Pinpoint the cell where the given text exists, returning its [X, Y] midpoint coordinate. 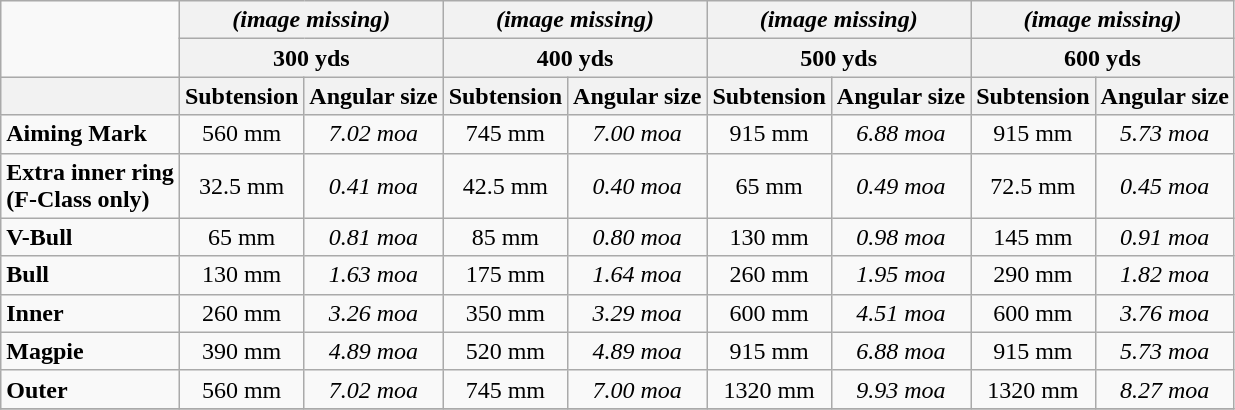
85 mm [505, 237]
3.26 moa [374, 313]
42.5 mm [505, 186]
500 yds [839, 58]
290 mm [1033, 275]
0.80 moa [638, 237]
Inner [90, 313]
8.27 moa [1164, 389]
350 mm [505, 313]
1.64 moa [638, 275]
400 yds [575, 58]
0.98 moa [900, 237]
Bull [90, 275]
390 mm [241, 351]
0.40 moa [638, 186]
1.63 moa [374, 275]
600 yds [1103, 58]
145 mm [1033, 237]
3.29 moa [638, 313]
175 mm [505, 275]
V-Bull [90, 237]
9.93 moa [900, 389]
0.49 moa [900, 186]
Outer [90, 389]
0.91 moa [1164, 237]
1.95 moa [900, 275]
Extra inner ring (F-Class only) [90, 186]
0.81 moa [374, 237]
0.45 moa [1164, 186]
3.76 moa [1164, 313]
4.51 moa [900, 313]
1.82 moa [1164, 275]
Aiming Mark [90, 134]
300 yds [311, 58]
72.5 mm [1033, 186]
Magpie [90, 351]
0.41 moa [374, 186]
520 mm [505, 351]
32.5 mm [241, 186]
